Locate the cell with the specified text and output its [x, y] center coordinate. 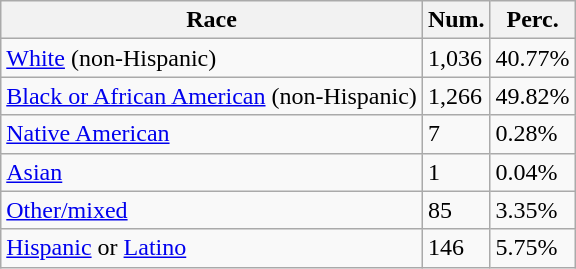
49.82% [532, 96]
1,036 [456, 58]
146 [456, 248]
White (non-Hispanic) [212, 58]
Native American [212, 134]
Black or African American (non-Hispanic) [212, 96]
Race [212, 20]
40.77% [532, 58]
85 [456, 210]
Num. [456, 20]
3.35% [532, 210]
0.28% [532, 134]
7 [456, 134]
0.04% [532, 172]
Other/mixed [212, 210]
Perc. [532, 20]
1,266 [456, 96]
Hispanic or Latino [212, 248]
5.75% [532, 248]
Asian [212, 172]
1 [456, 172]
